Locate the cell with the specified text and output its [X, Y] center coordinate. 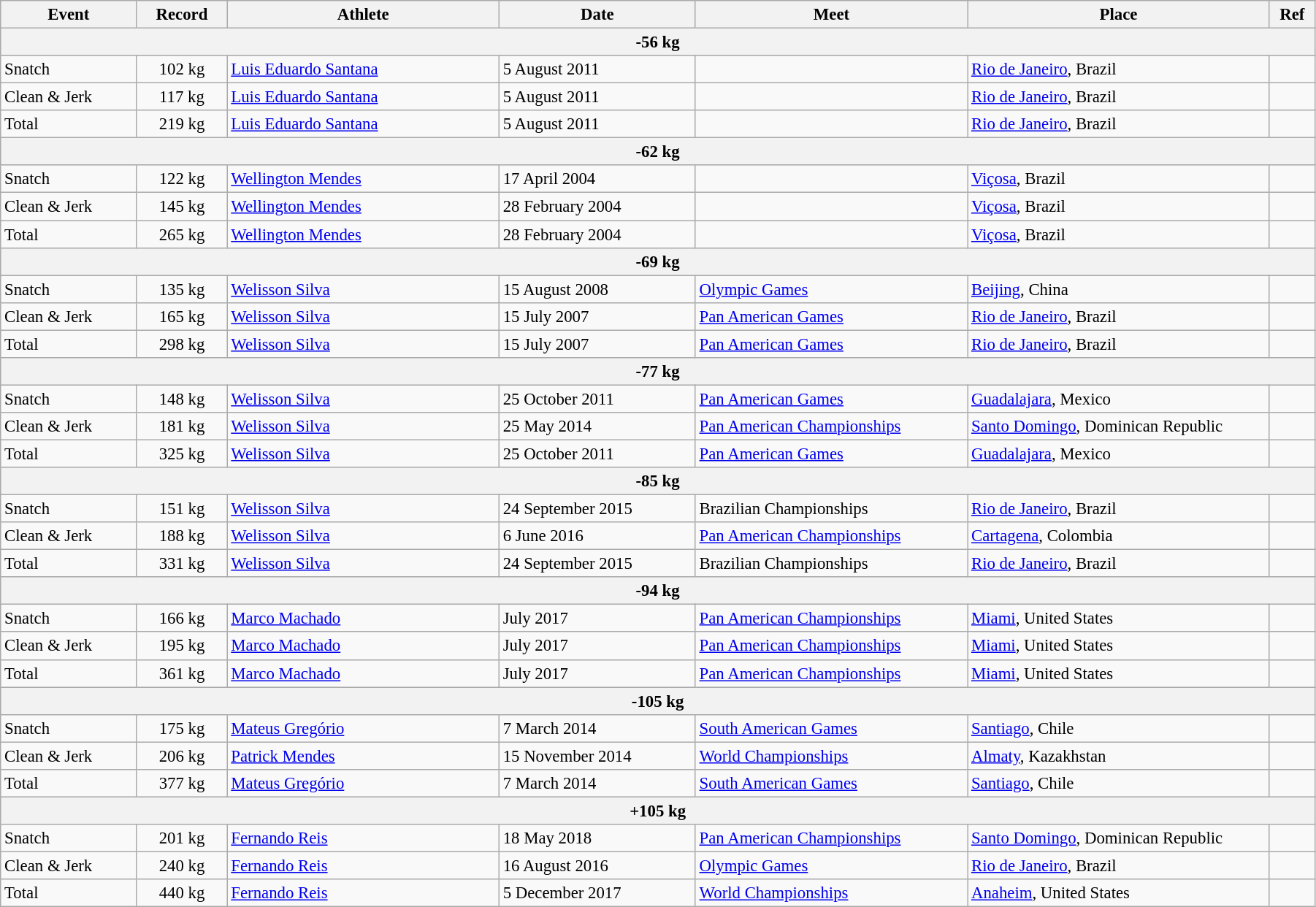
Cartagena, Colombia [1119, 536]
181 kg [182, 426]
Meet [831, 15]
440 kg [182, 893]
145 kg [182, 207]
201 kg [182, 838]
377 kg [182, 784]
-85 kg [658, 481]
Date [597, 15]
Almaty, Kazakhstan [1119, 756]
166 kg [182, 619]
240 kg [182, 865]
117 kg [182, 97]
18 May 2018 [597, 838]
Place [1119, 15]
Athlete [363, 15]
102 kg [182, 69]
5 December 2017 [597, 893]
6 June 2016 [597, 536]
17 April 2004 [597, 179]
122 kg [182, 179]
Anaheim, United States [1119, 893]
206 kg [182, 756]
331 kg [182, 564]
Ref [1292, 15]
165 kg [182, 316]
175 kg [182, 728]
15 November 2014 [597, 756]
-94 kg [658, 591]
151 kg [182, 509]
135 kg [182, 289]
188 kg [182, 536]
361 kg [182, 673]
Record [182, 15]
-105 kg [658, 701]
Patrick Mendes [363, 756]
219 kg [182, 124]
148 kg [182, 399]
-62 kg [658, 152]
325 kg [182, 453]
-69 kg [658, 261]
298 kg [182, 344]
-77 kg [658, 372]
Event [69, 15]
Beijing, China [1119, 289]
16 August 2016 [597, 865]
+105 kg [658, 811]
195 kg [182, 646]
15 August 2008 [597, 289]
-56 kg [658, 42]
25 May 2014 [597, 426]
265 kg [182, 234]
